Capture the cell that displays the provided text and extract its (X, Y) central coordinate. 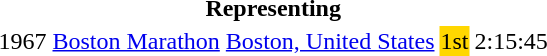
1st (454, 41)
Boston, United States (330, 41)
Boston Marathon (136, 41)
